From the cell containing the given text, extract its center point as [X, Y] coordinate. 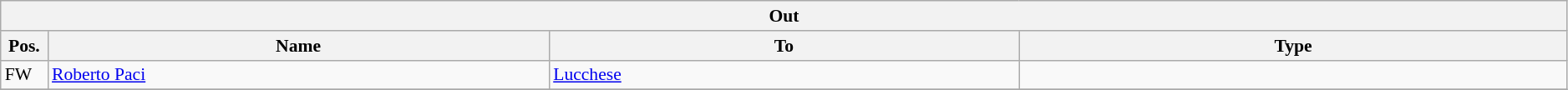
To [784, 46]
Roberto Paci [298, 75]
Pos. [24, 46]
Type [1293, 46]
Out [784, 16]
FW [24, 75]
Name [298, 46]
Lucchese [784, 75]
